Scan for the cell matching the given text and deliver its [X, Y] coordinate at center. 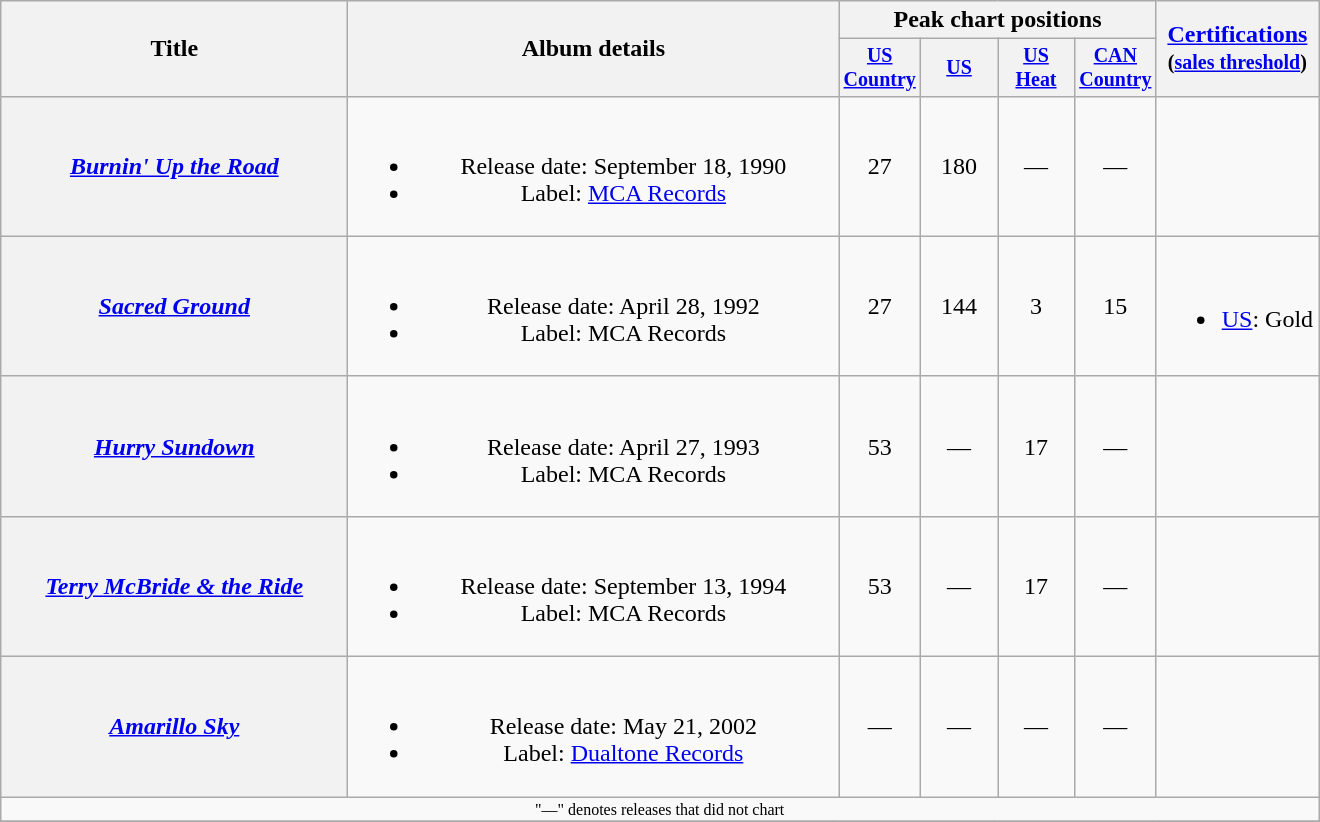
Certifications(sales threshold) [1237, 49]
Release date: April 27, 1993Label: MCA Records [594, 446]
US: Gold [1237, 306]
Release date: May 21, 2002Label: Dualtone Records [594, 727]
Title [174, 49]
180 [960, 166]
Sacred Ground [174, 306]
US Country [880, 68]
"—" denotes releases that did not chart [660, 809]
CAN Country [1115, 68]
15 [1115, 306]
Burnin' Up the Road [174, 166]
Release date: September 18, 1990Label: MCA Records [594, 166]
US Heat [1036, 68]
Album details [594, 49]
Amarillo Sky [174, 727]
Peak chart positions [998, 20]
3 [1036, 306]
144 [960, 306]
Release date: September 13, 1994Label: MCA Records [594, 586]
Terry McBride & the Ride [174, 586]
Release date: April 28, 1992Label: MCA Records [594, 306]
US [960, 68]
Hurry Sundown [174, 446]
